Find where the given text appears and provide that cell's center as [x, y] coordinate. 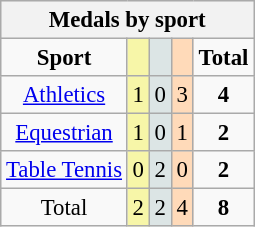
Athletics [64, 95]
8 [223, 208]
Sport [64, 58]
Equestrian [64, 133]
Medals by sport [128, 20]
3 [182, 95]
Table Tennis [64, 170]
